Output the [X, Y] coordinate of the center of the cell containing the given text.  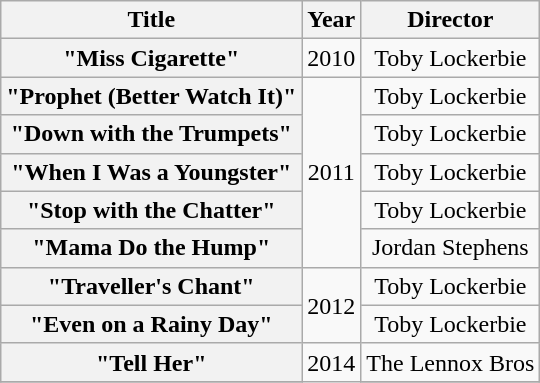
"Traveller's Chant" [152, 286]
Director [450, 20]
Title [152, 20]
"Even on a Rainy Day" [152, 324]
Jordan Stephens [450, 248]
"Mama Do the Hump" [152, 248]
The Lennox Bros [450, 362]
"Down with the Trumpets" [152, 134]
2011 [332, 172]
2014 [332, 362]
"When I Was a Youngster" [152, 172]
"Tell Her" [152, 362]
"Stop with the Chatter" [152, 210]
Year [332, 20]
"Prophet (Better Watch It)" [152, 96]
2010 [332, 58]
"Miss Cigarette" [152, 58]
2012 [332, 305]
